Capture the cell that displays the provided text and extract its (x, y) central coordinate. 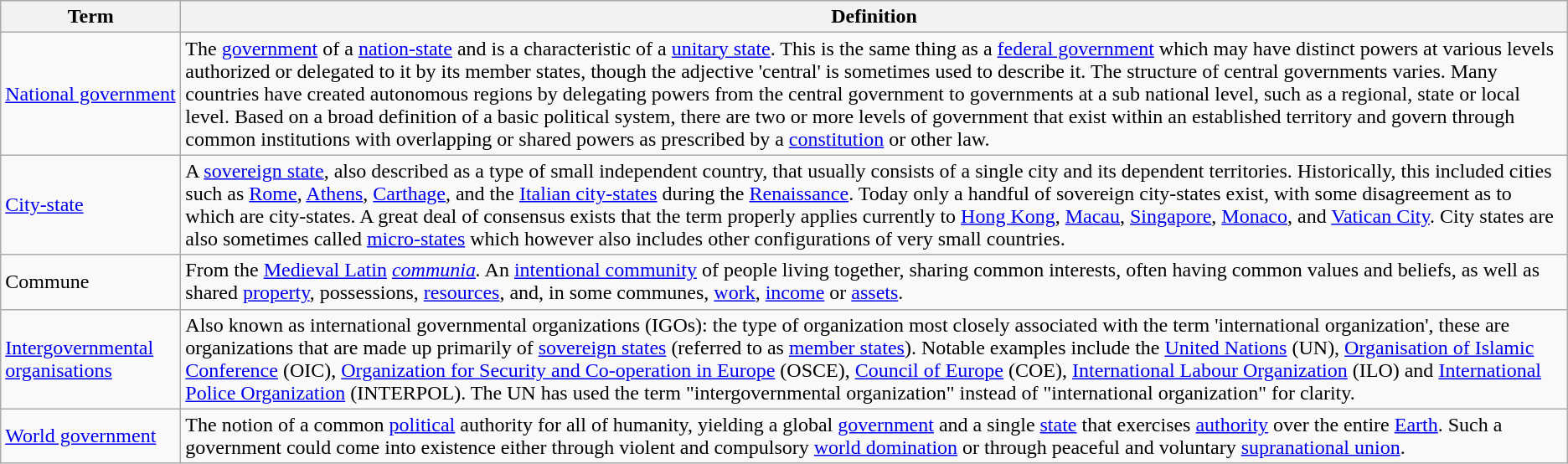
National government (90, 94)
Commune (90, 281)
World government (90, 436)
City-state (90, 204)
Term (90, 17)
Definition (874, 17)
Intergovernmental organisations (90, 358)
